Return (x, y) of the center of cell containing provided text 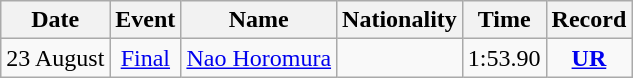
Date (56, 20)
Nao Horomura (259, 58)
Final (146, 58)
Event (146, 20)
UR (589, 58)
Nationality (400, 20)
Time (504, 20)
Record (589, 20)
Name (259, 20)
1:53.90 (504, 58)
23 August (56, 58)
